Scan for the cell matching the given text and deliver its [X, Y] coordinate at center. 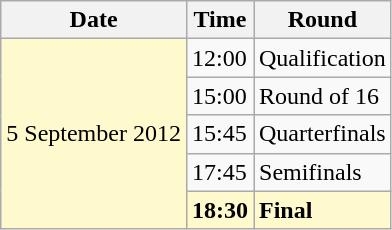
18:30 [220, 210]
15:00 [220, 96]
Round of 16 [323, 96]
Time [220, 20]
Semifinals [323, 172]
17:45 [220, 172]
15:45 [220, 134]
Round [323, 20]
5 September 2012 [94, 134]
Final [323, 210]
Date [94, 20]
Quarterfinals [323, 134]
12:00 [220, 58]
Qualification [323, 58]
